Scan for the cell matching the given text and deliver its (X, Y) coordinate at center. 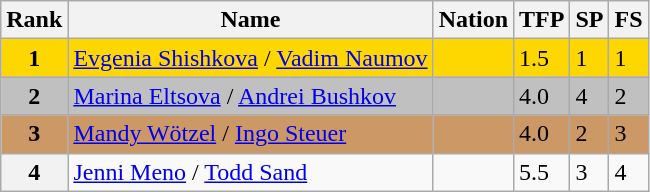
Rank (34, 20)
Name (250, 20)
TFP (542, 20)
5.5 (542, 172)
Marina Eltsova / Andrei Bushkov (250, 96)
SP (590, 20)
Evgenia Shishkova / Vadim Naumov (250, 58)
Mandy Wötzel / Ingo Steuer (250, 134)
Jenni Meno / Todd Sand (250, 172)
Nation (473, 20)
1.5 (542, 58)
FS (628, 20)
